Return [x, y] of the center of cell containing provided text 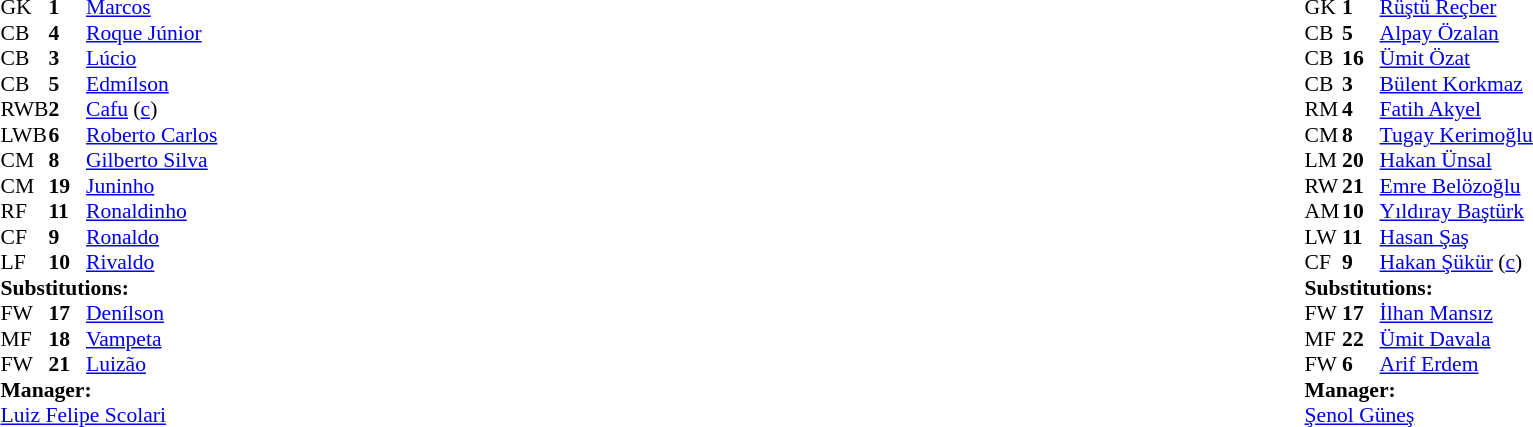
2 [67, 109]
Arif Erdem [1456, 365]
Hakan Ünsal [1456, 161]
LWB [24, 135]
Gilberto Silva [152, 161]
Vampeta [152, 339]
Roberto Carlos [152, 135]
18 [67, 339]
Roque Júnior [152, 33]
Edmílson [152, 84]
LM [1324, 161]
19 [67, 186]
Hakan Şükür (c) [1456, 263]
22 [1361, 339]
Lúcio [152, 59]
RWB [24, 109]
LF [24, 263]
20 [1361, 161]
Ümit Davala [1456, 339]
Ronaldinho [152, 211]
Tugay Kerimoğlu [1456, 135]
Fatih Akyel [1456, 109]
Bülent Korkmaz [1456, 84]
Ronaldo [152, 237]
Hasan Şaş [1456, 237]
Luizão [152, 365]
Denílson [152, 313]
İlhan Mansız [1456, 313]
RF [24, 211]
Cafu (c) [152, 109]
Yıldıray Baştürk [1456, 211]
LW [1324, 237]
RM [1324, 109]
16 [1361, 59]
AM [1324, 211]
Alpay Özalan [1456, 33]
Emre Belözoğlu [1456, 186]
Juninho [152, 186]
Ümit Özat [1456, 59]
RW [1324, 186]
Rivaldo [152, 263]
